Identify which cell holds the provided text, then report its [X, Y] central coordinate. 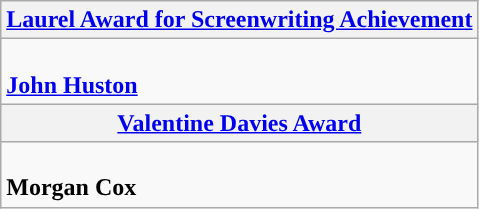
Morgan Cox [240, 174]
Laurel Award for Screenwriting Achievement [240, 20]
Valentine Davies Award [240, 123]
John Huston [240, 72]
